Extract the (x, y) coordinate from the center of the cell holding the provided text.  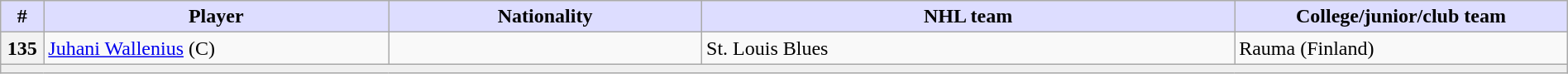
Player (217, 17)
College/junior/club team (1401, 17)
NHL team (968, 17)
# (22, 17)
St. Louis Blues (968, 48)
135 (22, 48)
Nationality (546, 17)
Juhani Wallenius (C) (217, 48)
Rauma (Finland) (1401, 48)
